Scan for the cell matching the given text and deliver its (X, Y) coordinate at center. 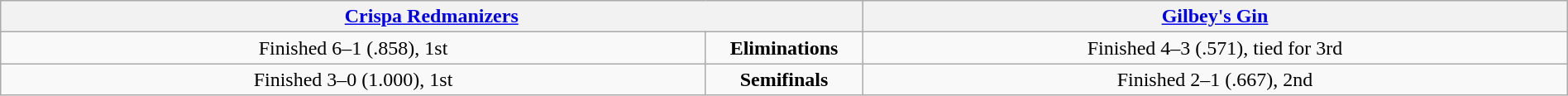
Finished 2–1 (.667), 2nd (1216, 79)
Finished 4–3 (.571), tied for 3rd (1216, 48)
Gilbey's Gin (1216, 17)
Crispa Redmanizers (432, 17)
Semifinals (784, 79)
Finished 3–0 (1.000), 1st (354, 79)
Finished 6–1 (.858), 1st (354, 48)
Eliminations (784, 48)
